Return [x, y] of the center of cell containing provided text 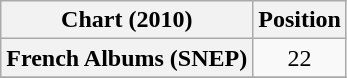
French Albums (SNEP) [127, 58]
22 [300, 58]
Position [300, 20]
Chart (2010) [127, 20]
